Detect which cell encompasses the target text, then output its (X, Y) center coordinate. 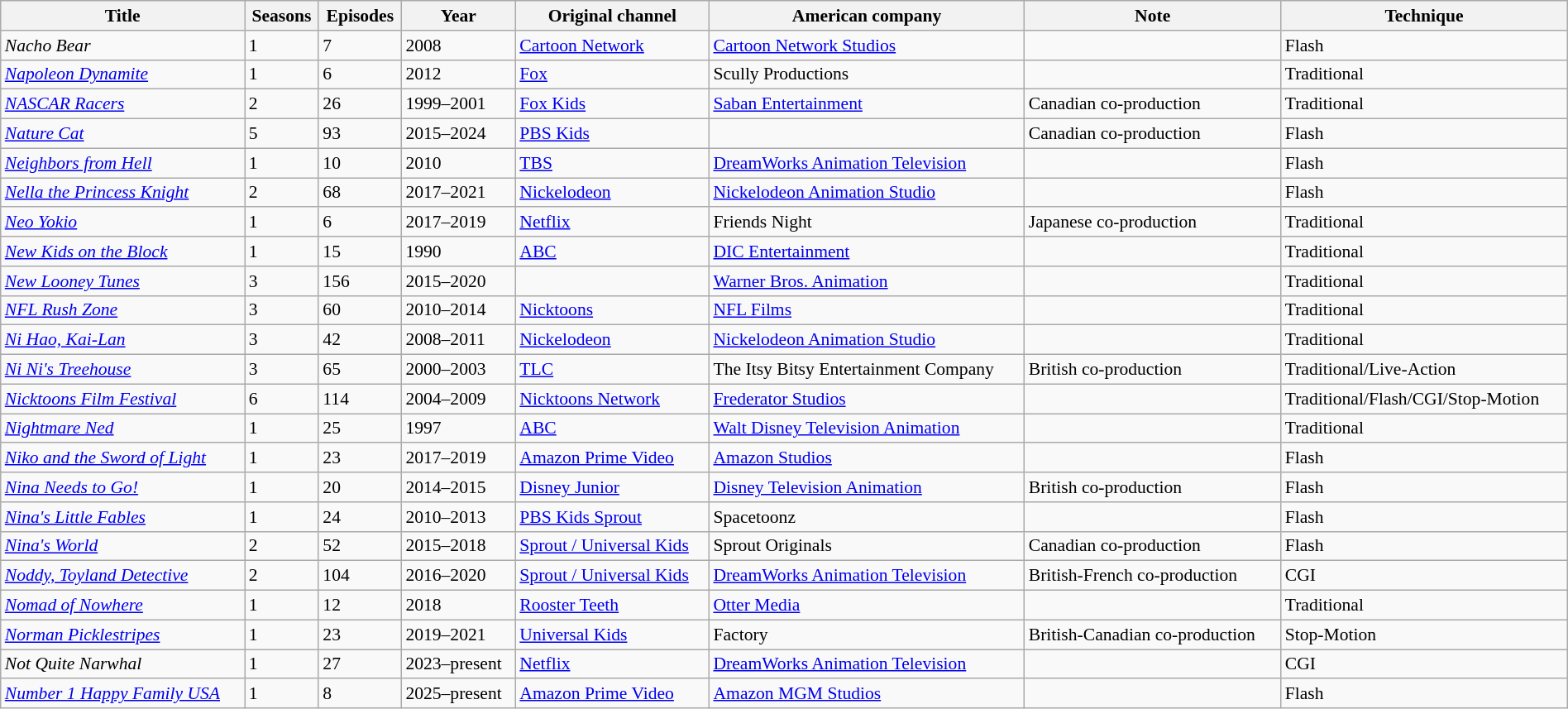
60 (360, 310)
Fox (612, 74)
8 (360, 694)
Scully Productions (867, 74)
Seasons (282, 16)
5 (282, 134)
Ni Hao, Kai-Lan (122, 340)
2010 (458, 163)
93 (360, 134)
2018 (458, 606)
NASCAR Racers (122, 104)
PBS Kids Sprout (612, 517)
British-French co-production (1153, 576)
Saban Entertainment (867, 104)
Factory (867, 635)
Traditional/Flash/CGI/Stop-Motion (1424, 399)
Nina's World (122, 546)
Traditional/Live-Action (1424, 370)
1999–2001 (458, 104)
65 (360, 370)
Disney Junior (612, 487)
Nicktoons (612, 310)
Rooster Teeth (612, 606)
Ni Ni's Treehouse (122, 370)
2012 (458, 74)
7 (360, 46)
TBS (612, 163)
Amazon Studios (867, 458)
Title (122, 16)
2015–2018 (458, 546)
Fox Kids (612, 104)
10 (360, 163)
2000–2003 (458, 370)
Disney Television Animation (867, 487)
104 (360, 576)
2017–2021 (458, 193)
25 (360, 429)
15 (360, 252)
2015–2024 (458, 134)
2016–2020 (458, 576)
2010–2014 (458, 310)
Cartoon Network Studios (867, 46)
TLC (612, 370)
Neighbors from Hell (122, 163)
Japanese co-production (1153, 223)
Technique (1424, 16)
20 (360, 487)
American company (867, 16)
Spacetoonz (867, 517)
Original channel (612, 16)
Nicktoons Film Festival (122, 399)
Nina's Little Fables (122, 517)
Nightmare Ned (122, 429)
Episodes (360, 16)
2014–2015 (458, 487)
DIC Entertainment (867, 252)
2025–present (458, 694)
2023–present (458, 664)
42 (360, 340)
Not Quite Narwhal (122, 664)
The Itsy Bitsy Entertainment Company (867, 370)
Universal Kids (612, 635)
2010–2013 (458, 517)
Frederator Studios (867, 399)
Friends Night (867, 223)
Number 1 Happy Family USA (122, 694)
114 (360, 399)
Note (1153, 16)
2015–2020 (458, 281)
Napoleon Dynamite (122, 74)
NFL Films (867, 310)
Cartoon Network (612, 46)
2008 (458, 46)
12 (360, 606)
2019–2021 (458, 635)
Niko and the Sword of Light (122, 458)
Norman Picklestripes (122, 635)
156 (360, 281)
NFL Rush Zone (122, 310)
2004–2009 (458, 399)
Year (458, 16)
68 (360, 193)
26 (360, 104)
Otter Media (867, 606)
Nacho Bear (122, 46)
Nomad of Nowhere (122, 606)
Amazon MGM Studios (867, 694)
1990 (458, 252)
Nina Needs to Go! (122, 487)
PBS Kids (612, 134)
New Kids on the Block (122, 252)
27 (360, 664)
Neo Yokio (122, 223)
Nicktoons Network (612, 399)
Sprout Originals (867, 546)
52 (360, 546)
2008–2011 (458, 340)
Warner Bros. Animation (867, 281)
Nature Cat (122, 134)
1997 (458, 429)
Nella the Princess Knight (122, 193)
British-Canadian co-production (1153, 635)
24 (360, 517)
New Looney Tunes (122, 281)
Stop-Motion (1424, 635)
Walt Disney Television Animation (867, 429)
Noddy, Toyland Detective (122, 576)
